Find where the given text appears and provide that cell's center as (X, Y) coordinate. 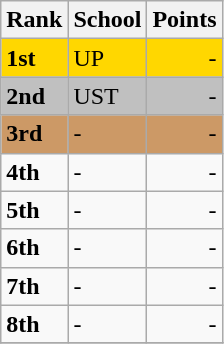
3rd (34, 134)
Rank (34, 20)
2nd (34, 96)
Points (184, 20)
6th (34, 248)
School (108, 20)
UP (108, 58)
UST (108, 96)
8th (34, 324)
1st (34, 58)
7th (34, 286)
5th (34, 210)
4th (34, 172)
